Search for the cell housing the specified text and yield its [X, Y] center coordinate. 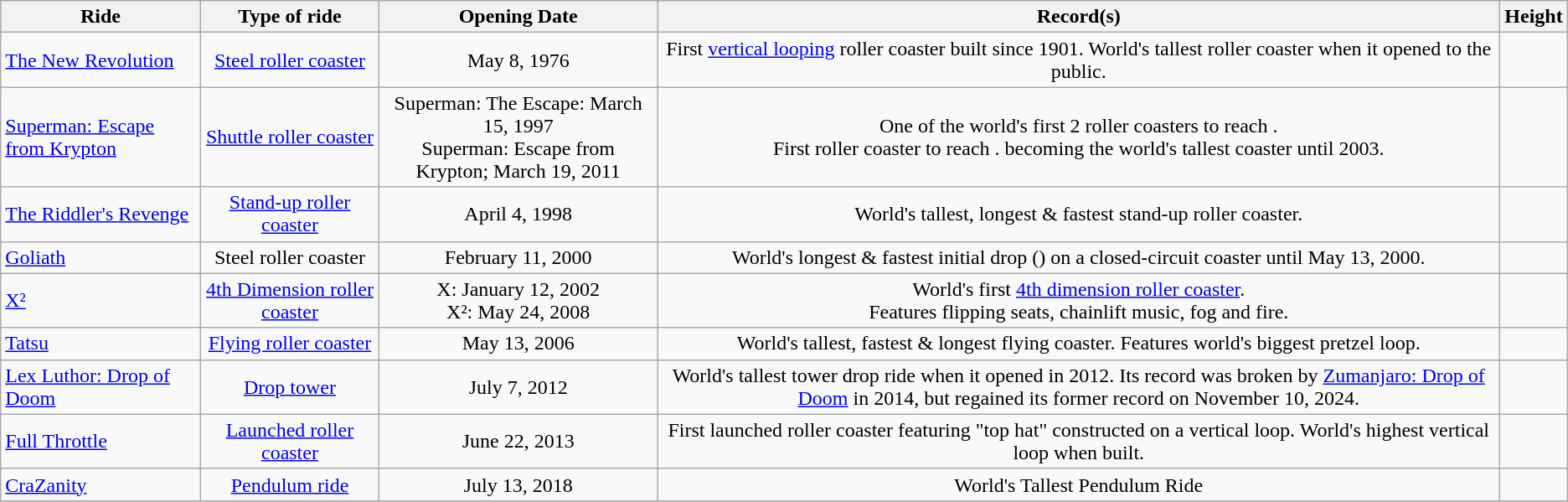
Pendulum ride [290, 484]
First vertical looping roller coaster built since 1901. World's tallest roller coaster when it opened to the public. [1079, 60]
July 7, 2012 [518, 387]
World's first 4th dimension roller coaster.Features flipping seats, chainlift music, fog and fire. [1079, 300]
X² [101, 300]
Drop tower [290, 387]
Opening Date [518, 17]
Lex Luthor: Drop of Doom [101, 387]
Ride [101, 17]
July 13, 2018 [518, 484]
Goliath [101, 257]
April 4, 1998 [518, 215]
World's tallest, fastest & longest flying coaster. Features world's biggest pretzel loop. [1079, 344]
World's tallest, longest & fastest stand-up roller coaster. [1079, 215]
May 13, 2006 [518, 344]
X: January 12, 2002X²: May 24, 2008 [518, 300]
CraZanity [101, 484]
February 11, 2000 [518, 257]
Superman: The Escape: March 15, 1997Superman: Escape from Krypton; March 19, 2011 [518, 137]
Height [1534, 17]
The Riddler's Revenge [101, 215]
First launched roller coaster featuring "top hat" constructed on a vertical loop. World's highest vertical loop when built. [1079, 441]
Tatsu [101, 344]
Stand-up roller coaster [290, 215]
May 8, 1976 [518, 60]
June 22, 2013 [518, 441]
Full Throttle [101, 441]
World's longest & fastest initial drop () on a closed-circuit coaster until May 13, 2000. [1079, 257]
Superman: Escape from Krypton [101, 137]
Launched roller coaster [290, 441]
One of the world's first 2 roller coasters to reach .First roller coaster to reach . becoming the world's tallest coaster until 2003. [1079, 137]
World's Tallest Pendulum Ride [1079, 484]
Shuttle roller coaster [290, 137]
Type of ride [290, 17]
Record(s) [1079, 17]
Flying roller coaster [290, 344]
4th Dimension roller coaster [290, 300]
The New Revolution [101, 60]
